Return the (x, y) coordinate for the center point of the cell that contains the specified text.  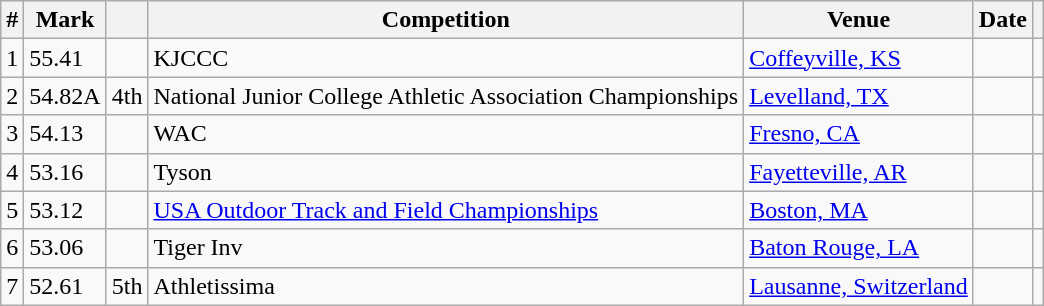
52.61 (65, 286)
54.82A (65, 96)
7 (12, 286)
6 (12, 248)
Tiger Inv (446, 248)
3 (12, 134)
Competition (446, 20)
USA Outdoor Track and Field Championships (446, 210)
Coffeyville, KS (859, 58)
WAC (446, 134)
Boston, MA (859, 210)
# (12, 20)
Levelland, TX (859, 96)
Tyson (446, 172)
Lausanne, Switzerland (859, 286)
1 (12, 58)
Athletissima (446, 286)
53.06 (65, 248)
Date (1002, 20)
4 (12, 172)
53.16 (65, 172)
55.41 (65, 58)
Fayetteville, AR (859, 172)
2 (12, 96)
54.13 (65, 134)
4th (127, 96)
National Junior College Athletic Association Championships (446, 96)
Fresno, CA (859, 134)
5 (12, 210)
Baton Rouge, LA (859, 248)
KJCCC (446, 58)
Venue (859, 20)
Mark (65, 20)
53.12 (65, 210)
5th (127, 286)
